Return (X, Y) of the center of cell containing provided text 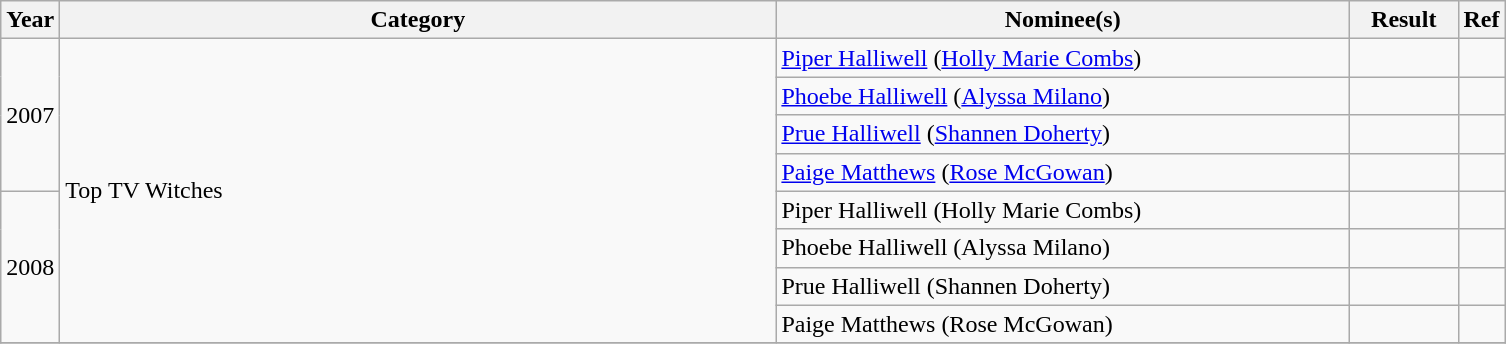
Category (418, 20)
2007 (30, 115)
Year (30, 20)
Nominee(s) (1063, 20)
2008 (30, 267)
Top TV Witches (418, 191)
Result (1404, 20)
Ref (1482, 20)
